Locate the cell with the specified text and output its (x, y) center coordinate. 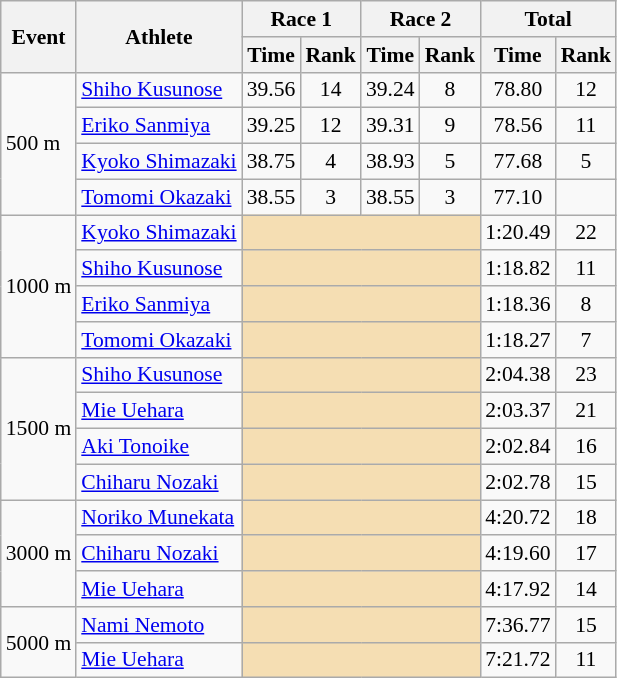
4 (330, 162)
78.56 (518, 126)
7:21.72 (518, 660)
2:04.38 (518, 375)
1:18.27 (518, 340)
Race 2 (420, 19)
Noriko Munekata (158, 518)
4:17.92 (518, 589)
9 (450, 126)
Nami Nemoto (158, 625)
2:02.84 (518, 447)
Race 1 (302, 19)
Athlete (158, 36)
7:36.77 (518, 625)
7 (586, 340)
4:20.72 (518, 518)
77.10 (518, 197)
1500 m (38, 428)
39.31 (390, 126)
Total (548, 19)
21 (586, 411)
5000 m (38, 642)
4:19.60 (518, 554)
Aki Tonoike (158, 447)
1:18.36 (518, 304)
39.24 (390, 90)
77.68 (518, 162)
500 m (38, 143)
16 (586, 447)
39.56 (272, 90)
18 (586, 518)
Event (38, 36)
1:20.49 (518, 233)
39.25 (272, 126)
38.93 (390, 162)
78.80 (518, 90)
2:02.78 (518, 482)
1:18.82 (518, 269)
38.75 (272, 162)
1000 m (38, 286)
22 (586, 233)
3000 m (38, 554)
17 (586, 554)
23 (586, 375)
2:03.37 (518, 411)
